Provide the (x, y) coordinate of the cell's center where the given text is located.  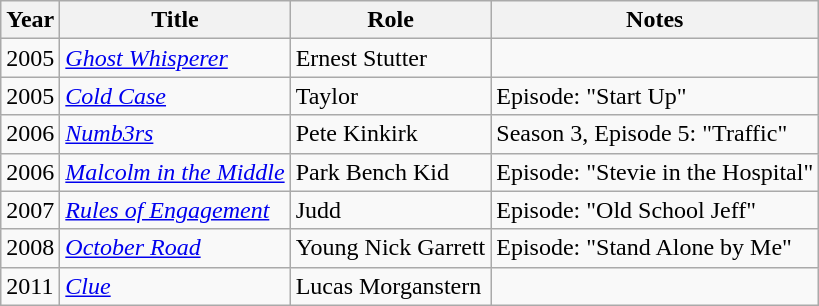
Malcolm in the Middle (175, 172)
Episode: "Start Up" (655, 96)
Clue (175, 286)
Title (175, 20)
Young Nick Garrett (390, 248)
Episode: "Stevie in the Hospital" (655, 172)
Season 3, Episode 5: "Traffic" (655, 134)
Year (30, 20)
2011 (30, 286)
Role (390, 20)
Episode: "Stand Alone by Me" (655, 248)
Rules of Engagement (175, 210)
Notes (655, 20)
Numb3rs (175, 134)
Judd (390, 210)
Ghost Whisperer (175, 58)
Episode: "Old School Jeff" (655, 210)
2007 (30, 210)
Pete Kinkirk (390, 134)
Ernest Stutter (390, 58)
October Road (175, 248)
Cold Case (175, 96)
Taylor (390, 96)
Park Bench Kid (390, 172)
2008 (30, 248)
Lucas Morganstern (390, 286)
